For the text-containing cell, return its midpoint in [X, Y] coordinate format. 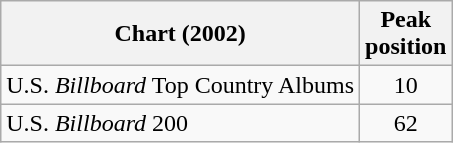
Chart (2002) [180, 34]
U.S. Billboard 200 [180, 123]
10 [406, 85]
Peakposition [406, 34]
62 [406, 123]
U.S. Billboard Top Country Albums [180, 85]
